Find where the given text appears and provide that cell's center as (X, Y) coordinate. 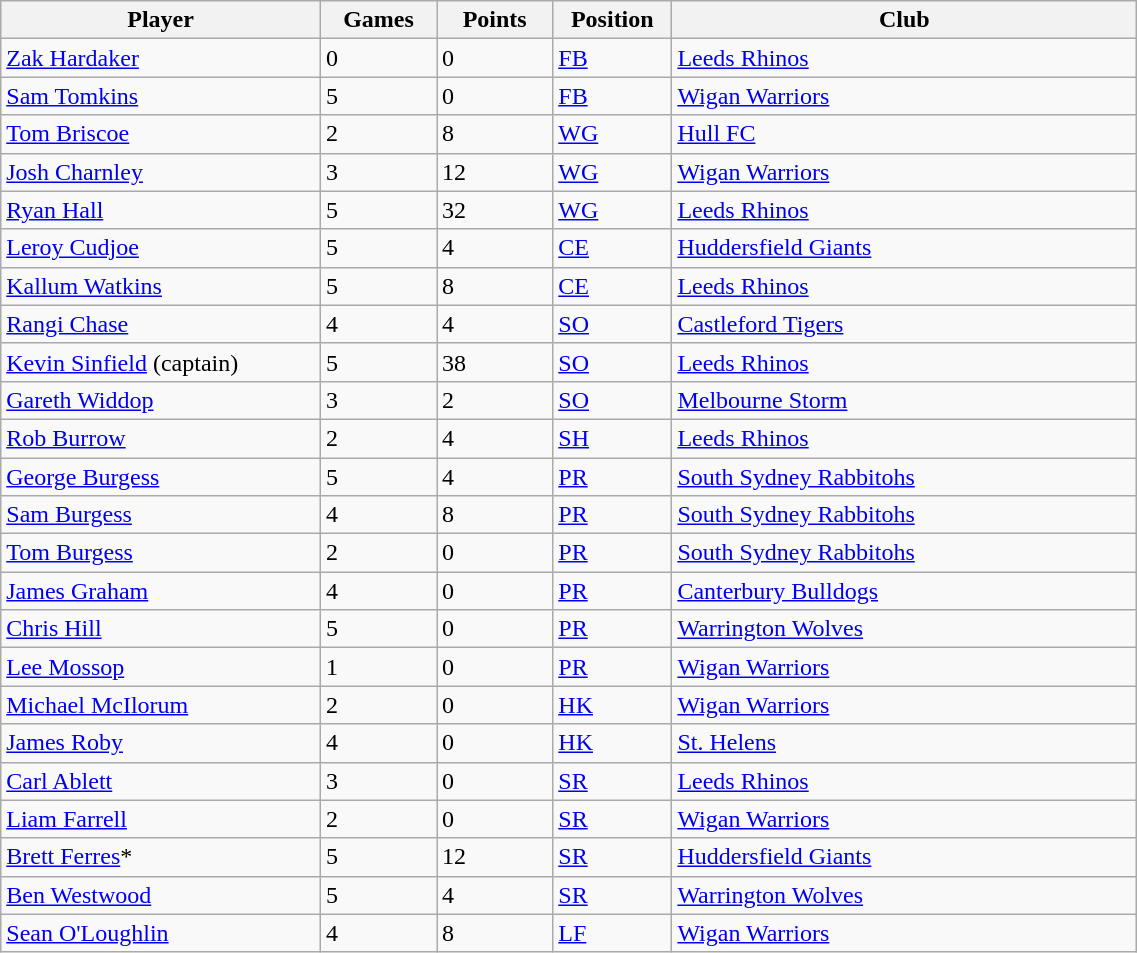
Chris Hill (161, 629)
1 (378, 667)
Zak Hardaker (161, 58)
George Burgess (161, 477)
Melbourne Storm (904, 400)
Player (161, 20)
Leroy Cudjoe (161, 248)
Tom Briscoe (161, 134)
Kevin Sinfield (captain) (161, 362)
Sam Burgess (161, 515)
Club (904, 20)
Position (612, 20)
Ben Westwood (161, 895)
Points (495, 20)
Liam Farrell (161, 819)
Michael McIlorum (161, 705)
James Roby (161, 743)
Games (378, 20)
SH (612, 438)
38 (495, 362)
32 (495, 210)
Gareth Widdop (161, 400)
Tom Burgess (161, 553)
Kallum Watkins (161, 286)
LF (612, 933)
Hull FC (904, 134)
Castleford Tigers (904, 324)
Ryan Hall (161, 210)
Lee Mossop (161, 667)
James Graham (161, 591)
St. Helens (904, 743)
Rangi Chase (161, 324)
Carl Ablett (161, 781)
Sean O'Loughlin (161, 933)
Rob Burrow (161, 438)
Brett Ferres* (161, 857)
Josh Charnley (161, 172)
Canterbury Bulldogs (904, 591)
Sam Tomkins (161, 96)
